Detect which cell encompasses the target text, then output its (X, Y) center coordinate. 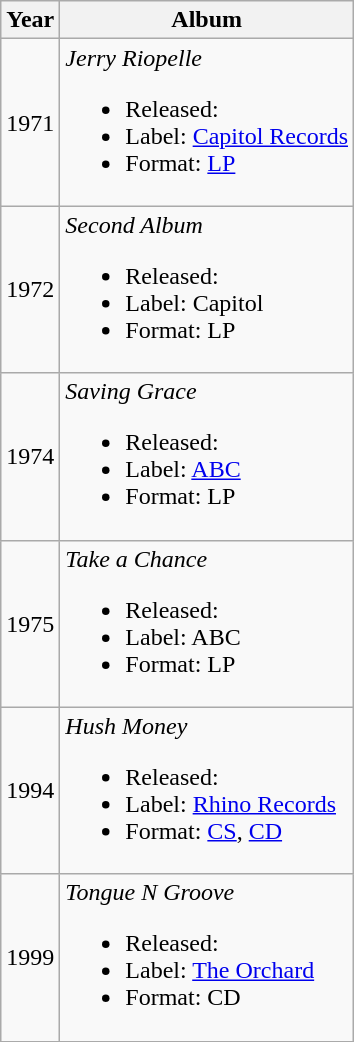
Jerry RiopelleReleased:Label: Capitol RecordsFormat: LP (207, 122)
Tongue N GrooveReleased:Label: The OrchardFormat: CD (207, 958)
1972 (30, 290)
Second AlbumReleased:Label: CapitolFormat: LP (207, 290)
1999 (30, 958)
1975 (30, 624)
Year (30, 20)
Take a ChanceReleased:Label: ABCFormat: LP (207, 624)
1974 (30, 456)
1994 (30, 790)
Album (207, 20)
Hush MoneyReleased:Label: Rhino RecordsFormat: CS, CD (207, 790)
1971 (30, 122)
Saving GraceReleased:Label: ABCFormat: LP (207, 456)
